From the cell containing the given text, extract its center point as [X, Y] coordinate. 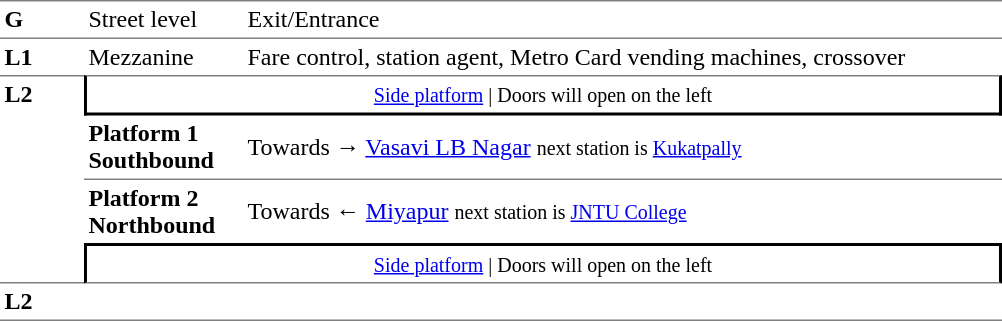
L1 [42, 57]
G [42, 20]
Mezzanine [164, 57]
Fare control, station agent, Metro Card vending machines, crossover [622, 57]
Platform 2Northbound [164, 212]
Street level [164, 20]
Towards ← Miyapur next station is JNTU College [622, 212]
L2 [42, 179]
Exit/Entrance [622, 20]
Platform 1Southbound [164, 148]
Towards → Vasavi LB Nagar next station is Kukatpally [622, 148]
